Locate the cell with the specified text and output its [x, y] center coordinate. 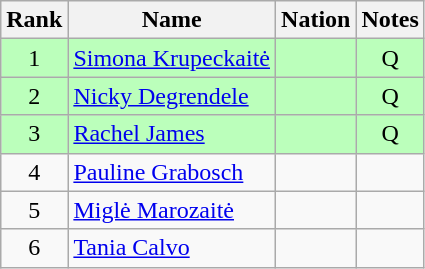
2 [34, 96]
Rachel James [172, 134]
Rank [34, 20]
5 [34, 210]
6 [34, 248]
Pauline Grabosch [172, 172]
Nicky Degrendele [172, 96]
4 [34, 172]
1 [34, 58]
3 [34, 134]
Name [172, 20]
Tania Calvo [172, 248]
Miglė Marozaitė [172, 210]
Notes [390, 20]
Simona Krupeckaitė [172, 58]
Nation [316, 20]
